Locate the cell with the specified text and output its (X, Y) center coordinate. 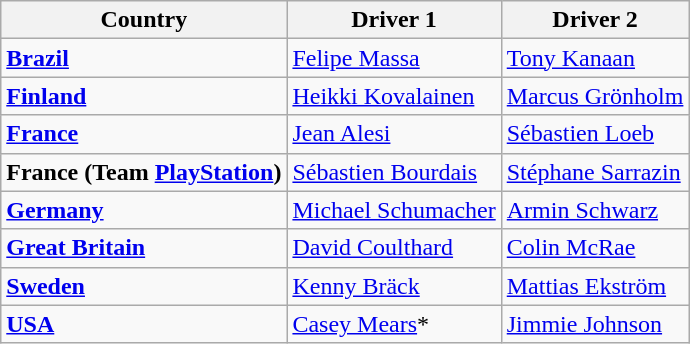
Mattias Ekström (595, 286)
Sébastien Bourdais (394, 172)
Finland (144, 96)
Stéphane Sarrazin (595, 172)
Sweden (144, 286)
David Coulthard (394, 248)
Marcus Grönholm (595, 96)
Kenny Bräck (394, 286)
France (144, 134)
Armin Schwarz (595, 210)
Colin McRae (595, 248)
Great Britain (144, 248)
Germany (144, 210)
Heikki Kovalainen (394, 96)
Brazil (144, 58)
Jean Alesi (394, 134)
Sébastien Loeb (595, 134)
Jimmie Johnson (595, 324)
Driver 2 (595, 20)
Driver 1 (394, 20)
France (Team PlayStation) (144, 172)
Country (144, 20)
Tony Kanaan (595, 58)
USA (144, 324)
Michael Schumacher (394, 210)
Casey Mears* (394, 324)
Felipe Massa (394, 58)
